Locate the cell with the specified text and output its (x, y) center coordinate. 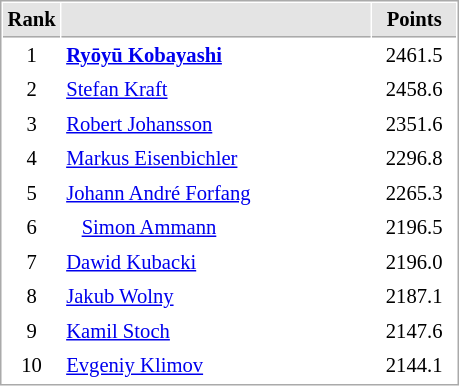
2296.8 (414, 158)
4 (32, 158)
5 (32, 194)
2147.6 (414, 332)
9 (32, 332)
2 (32, 90)
Simon Ammann (216, 228)
2458.6 (414, 90)
Robert Johansson (216, 124)
6 (32, 228)
2461.5 (414, 56)
2196.0 (414, 262)
Jakub Wolny (216, 296)
1 (32, 56)
2265.3 (414, 194)
Rank (32, 20)
10 (32, 366)
2144.1 (414, 366)
7 (32, 262)
Points (414, 20)
Johann André Forfang (216, 194)
Markus Eisenbichler (216, 158)
Ryōyū Kobayashi (216, 56)
2351.6 (414, 124)
2187.1 (414, 296)
Kamil Stoch (216, 332)
2196.5 (414, 228)
Dawid Kubacki (216, 262)
Stefan Kraft (216, 90)
3 (32, 124)
Evgeniy Klimov (216, 366)
8 (32, 296)
